Return the (X, Y) coordinate for the center point of the cell that contains the specified text.  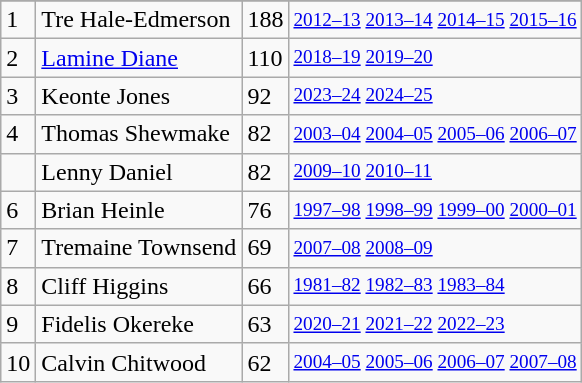
188 (266, 20)
Lenny Daniel (139, 172)
3 (18, 96)
Keonte Jones (139, 96)
4 (18, 134)
1981–82 1982–83 1983–84 (435, 286)
Tre Hale-Edmerson (139, 20)
Lamine Diane (139, 58)
69 (266, 248)
Cliff Higgins (139, 286)
63 (266, 324)
2 (18, 58)
2020–21 2021–22 2022–23 (435, 324)
1 (18, 20)
7 (18, 248)
2012–13 2013–14 2014–15 2015–16 (435, 20)
8 (18, 286)
10 (18, 362)
2018–19 2019–20 (435, 58)
Tremaine Townsend (139, 248)
6 (18, 210)
9 (18, 324)
66 (266, 286)
2023–24 2024–25 (435, 96)
76 (266, 210)
110 (266, 58)
62 (266, 362)
2004–05 2005–06 2006–07 2007–08 (435, 362)
1997–98 1998–99 1999–00 2000–01 (435, 210)
Calvin Chitwood (139, 362)
2003–04 2004–05 2005–06 2006–07 (435, 134)
92 (266, 96)
Fidelis Okereke (139, 324)
2007–08 2008–09 (435, 248)
2009–10 2010–11 (435, 172)
Brian Heinle (139, 210)
Thomas Shewmake (139, 134)
